Find where the given text appears and provide that cell's center as [X, Y] coordinate. 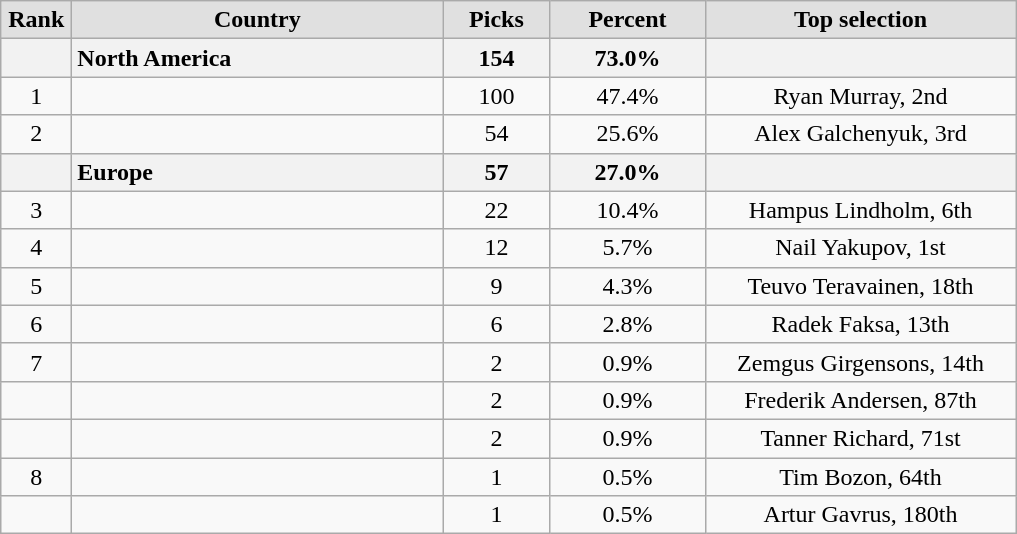
Radek Faksa, 13th [860, 324]
47.4% [628, 96]
4 [36, 248]
Artur Gavrus, 180th [860, 515]
Top selection [860, 20]
10.4% [628, 210]
Zemgus Girgensons, 14th [860, 362]
Percent [628, 20]
27.0% [628, 172]
2.8% [628, 324]
Picks [496, 20]
Country [258, 20]
Tanner Richard, 71st [860, 438]
5 [36, 286]
5.7% [628, 248]
25.6% [628, 134]
154 [496, 58]
3 [36, 210]
7 [36, 362]
Hampus Lindholm, 6th [860, 210]
Ryan Murray, 2nd [860, 96]
57 [496, 172]
22 [496, 210]
8 [36, 477]
Frederik Andersen, 87th [860, 400]
12 [496, 248]
54 [496, 134]
9 [496, 286]
Nail Yakupov, 1st [860, 248]
Tim Bozon, 64th [860, 477]
4.3% [628, 286]
Europe [258, 172]
Rank [36, 20]
73.0% [628, 58]
Alex Galchenyuk, 3rd [860, 134]
100 [496, 96]
North America [258, 58]
Teuvo Teravainen, 18th [860, 286]
